Return [X, Y] of the center of cell containing provided text 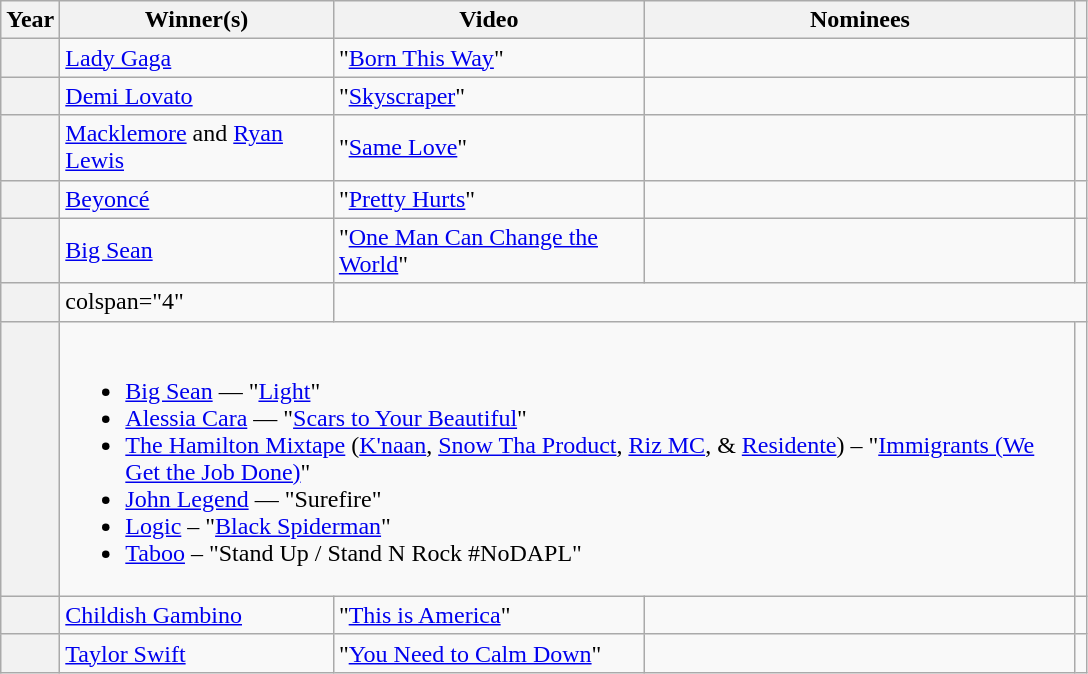
Childish Gambino [197, 615]
"This is America" [488, 615]
Video [488, 20]
"You Need to Calm Down" [488, 653]
"Skyscraper" [488, 96]
Nominees [860, 20]
"Same Love" [488, 148]
Demi Lovato [197, 96]
Lady Gaga [197, 58]
Year [30, 20]
Taylor Swift [197, 653]
"One Man Can Change the World" [488, 250]
Macklemore and Ryan Lewis [197, 148]
Big Sean [197, 250]
colspan="4" [197, 302]
"Pretty Hurts" [488, 199]
"Born This Way" [488, 58]
Winner(s) [197, 20]
Beyoncé [197, 199]
